Return the (x, y) coordinate for the center point of the cell that contains the specified text.  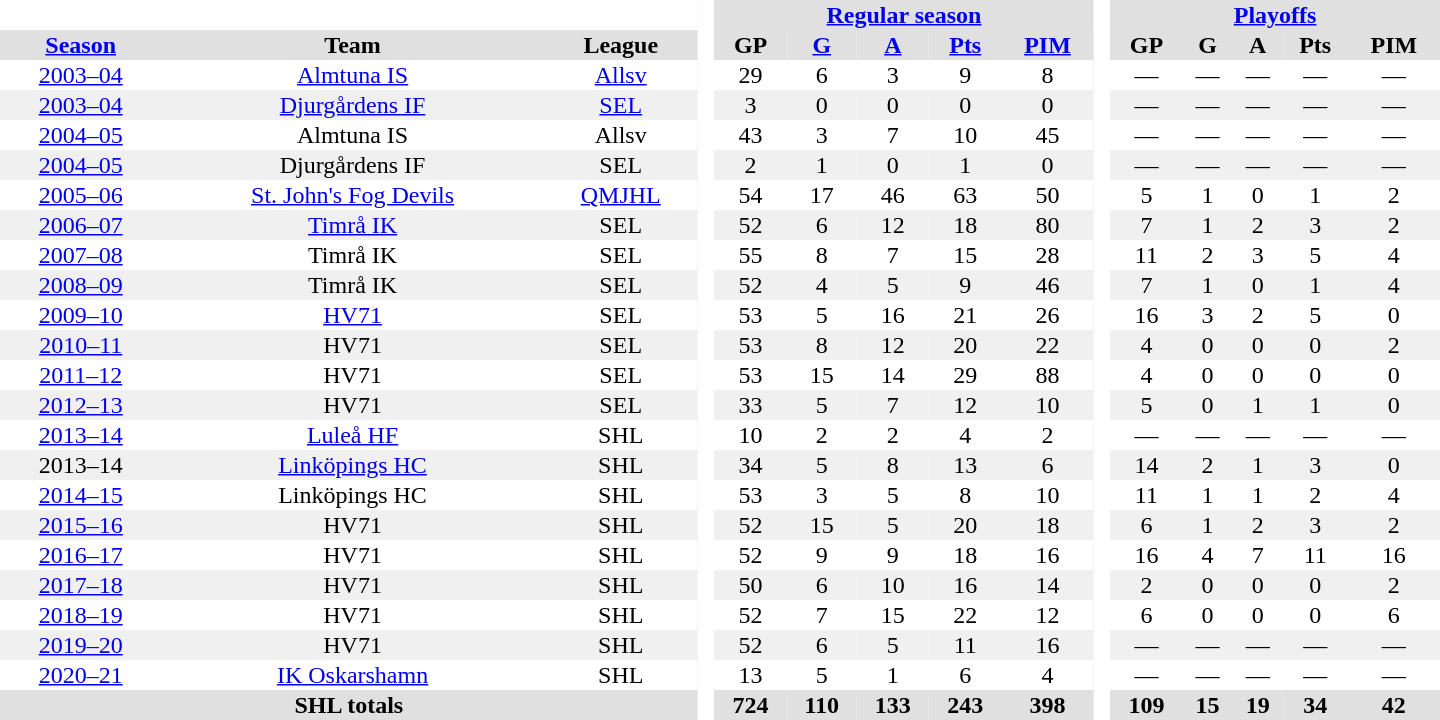
Team (352, 45)
Luleå HF (352, 435)
54 (750, 195)
63 (965, 195)
2019–20 (80, 645)
League (621, 45)
2010–11 (80, 345)
26 (1047, 315)
17 (822, 195)
2017–18 (80, 585)
110 (822, 705)
109 (1146, 705)
2012–13 (80, 405)
Regular season (904, 15)
398 (1047, 705)
28 (1047, 255)
Playoffs (1275, 15)
33 (750, 405)
724 (750, 705)
2015–16 (80, 525)
45 (1047, 135)
19 (1258, 705)
2008–09 (80, 285)
80 (1047, 225)
2020–21 (80, 675)
2005–06 (80, 195)
IK Oskarshamn (352, 675)
2018–19 (80, 615)
2009–10 (80, 315)
SHL totals (349, 705)
42 (1394, 705)
133 (893, 705)
243 (965, 705)
21 (965, 315)
43 (750, 135)
2007–08 (80, 255)
QMJHL (621, 195)
St. John's Fog Devils (352, 195)
2014–15 (80, 495)
88 (1047, 375)
2006–07 (80, 225)
2011–12 (80, 375)
2016–17 (80, 555)
Season (80, 45)
55 (750, 255)
